Output the [X, Y] coordinate of the center of the cell containing the given text.  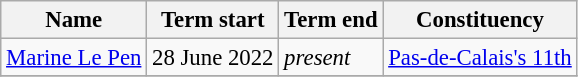
Name [74, 20]
28 June 2022 [213, 58]
present [331, 58]
Constituency [480, 20]
Term start [213, 20]
Marine Le Pen [74, 58]
Pas-de-Calais's 11th [480, 58]
Term end [331, 20]
